Capture the cell that displays the provided text and extract its (x, y) central coordinate. 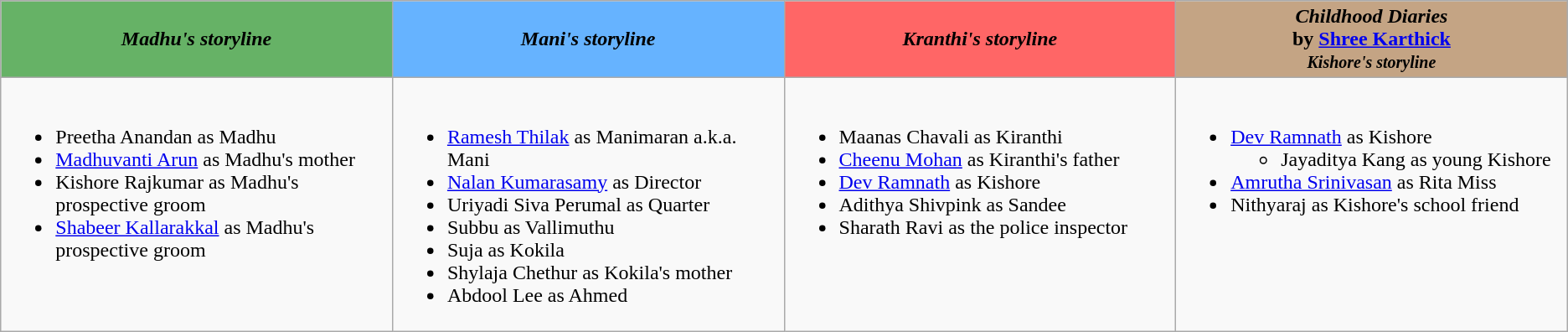
Childhood Diaries by Shree KarthickKishore's storyline (1372, 39)
Kranthi's storyline (980, 39)
Mani's storyline (588, 39)
Dev Ramnath as KishoreJayaditya Kang as young KishoreAmrutha Srinivasan as Rita MissNithyaraj as Kishore's school friend (1372, 205)
Madhu's storyline (197, 39)
Maanas Chavali as KiranthiCheenu Mohan as Kiranthi's fatherDev Ramnath as KishoreAdithya Shivpink as SandeeSharath Ravi as the police inspector (980, 205)
